Extract the (X, Y) coordinate from the center of the cell holding the provided text.  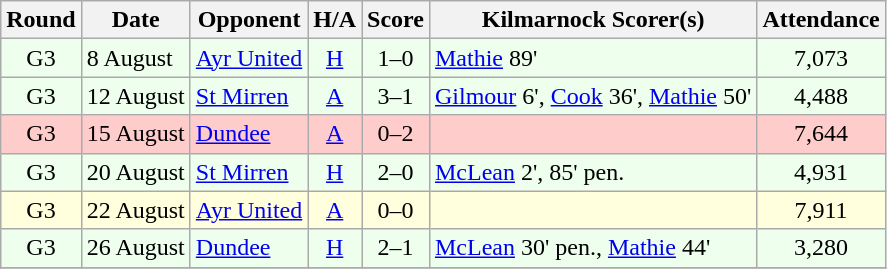
0–0 (396, 210)
Date (136, 20)
8 August (136, 58)
20 August (136, 172)
Mathie 89' (592, 58)
1–0 (396, 58)
7,073 (821, 58)
Opponent (249, 20)
22 August (136, 210)
H/A (335, 20)
26 August (136, 248)
2–0 (396, 172)
0–2 (396, 134)
15 August (136, 134)
2–1 (396, 248)
McLean 2', 85' pen. (592, 172)
4,488 (821, 96)
7,644 (821, 134)
Round (41, 20)
Attendance (821, 20)
3–1 (396, 96)
Score (396, 20)
McLean 30' pen., Mathie 44' (592, 248)
4,931 (821, 172)
12 August (136, 96)
Kilmarnock Scorer(s) (592, 20)
7,911 (821, 210)
3,280 (821, 248)
Gilmour 6', Cook 36', Mathie 50' (592, 96)
